From the cell containing the given text, extract its center point as (x, y) coordinate. 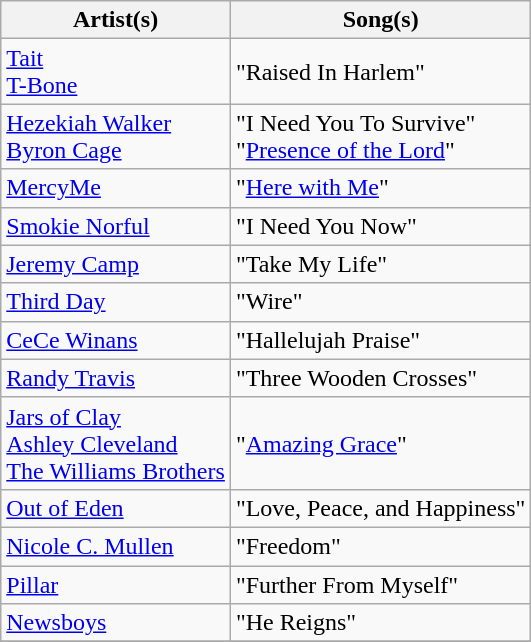
TaitT-Bone (116, 72)
Smokie Norful (116, 226)
"Hallelujah Praise" (380, 340)
Hezekiah WalkerByron Cage (116, 136)
"Freedom" (380, 546)
Jeremy Camp (116, 264)
"Love, Peace, and Happiness" (380, 508)
Song(s) (380, 20)
"He Reigns" (380, 623)
"Take My Life" (380, 264)
"Here with Me" (380, 188)
"Wire" (380, 302)
Artist(s) (116, 20)
"Three Wooden Crosses" (380, 378)
Newsboys (116, 623)
MercyMe (116, 188)
Nicole C. Mullen (116, 546)
Randy Travis (116, 378)
Out of Eden (116, 508)
"Further From Myself" (380, 585)
CeCe Winans (116, 340)
Pillar (116, 585)
"Raised In Harlem" (380, 72)
Third Day (116, 302)
Jars of ClayAshley ClevelandThe Williams Brothers (116, 443)
"I Need You To Survive""Presence of the Lord" (380, 136)
"Amazing Grace" (380, 443)
"I Need You Now" (380, 226)
